Identify which cell holds the provided text, then report its (x, y) central coordinate. 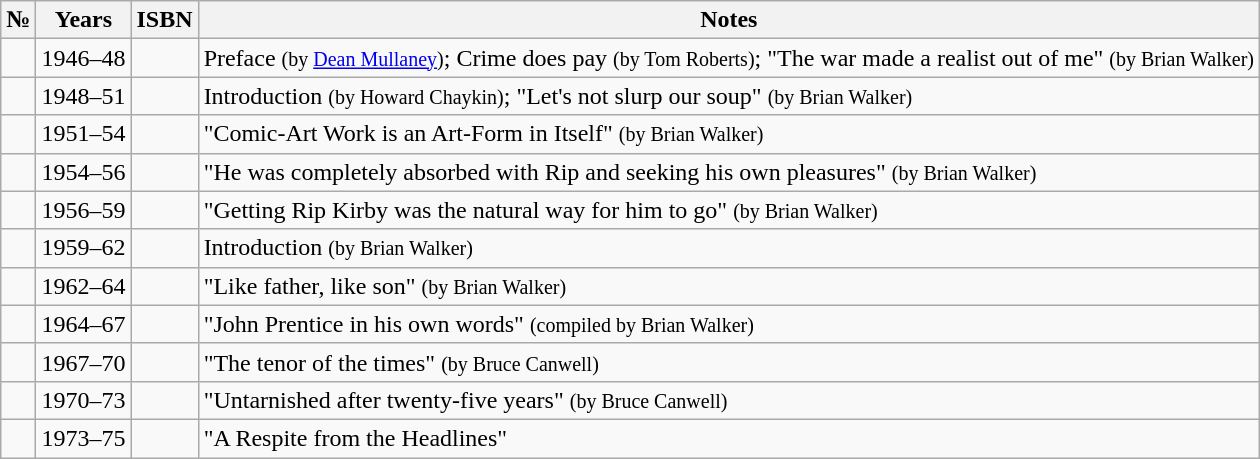
1954–56 (84, 172)
"He was completely absorbed with Rip and seeking his own pleasures" (by Brian Walker) (728, 172)
Years (84, 20)
"A Respite from the Headlines" (728, 438)
1951–54 (84, 134)
1970–73 (84, 400)
Introduction (by Howard Chaykin); "Let's not slurp our soup" (by Brian Walker) (728, 96)
Introduction (by Brian Walker) (728, 248)
"John Prentice in his own words" (compiled by Brian Walker) (728, 324)
1967–70 (84, 362)
"Untarnished after twenty-five years" (by Bruce Canwell) (728, 400)
1948–51 (84, 96)
1946–48 (84, 58)
"Comic-Art Work is an Art-Form in Itself" (by Brian Walker) (728, 134)
1973–75 (84, 438)
1964–67 (84, 324)
"The tenor of the times" (by Bruce Canwell) (728, 362)
"Getting Rip Kirby was the natural way for him to go" (by Brian Walker) (728, 210)
"Like father, like son" (by Brian Walker) (728, 286)
Preface (by Dean Mullaney); Crime does pay (by Tom Roberts); "The war made a realist out of me" (by Brian Walker) (728, 58)
1956–59 (84, 210)
Notes (728, 20)
1959–62 (84, 248)
№ (18, 20)
ISBN (164, 20)
1962–64 (84, 286)
